Determine the (X, Y) coordinate at the center of the cell enclosing the given text.  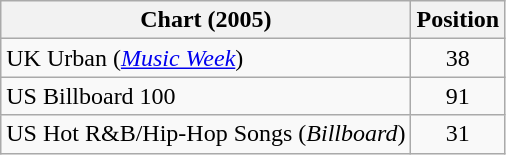
US Hot R&B/Hip-Hop Songs (Billboard) (206, 134)
Position (458, 20)
US Billboard 100 (206, 96)
Chart (2005) (206, 20)
31 (458, 134)
91 (458, 96)
38 (458, 58)
UK Urban (Music Week) (206, 58)
